Pinpoint the cell where the given text exists, returning its (x, y) midpoint coordinate. 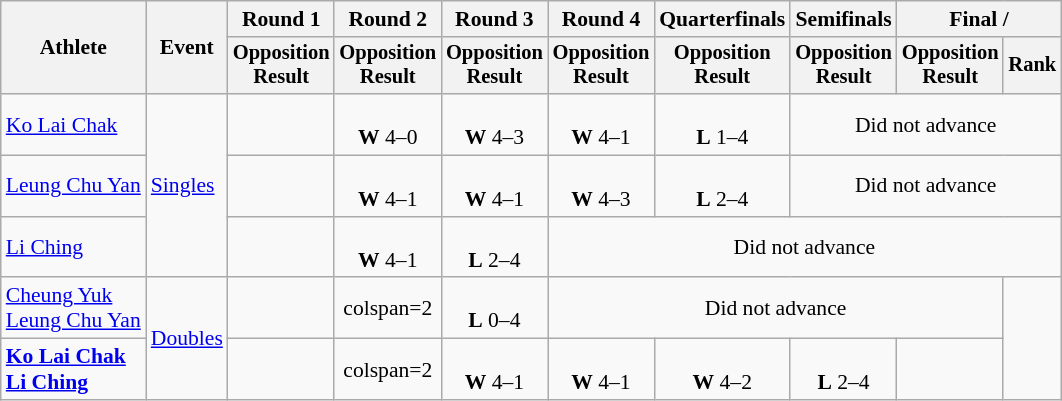
Li Ching (74, 248)
Final / (979, 19)
Round 4 (602, 19)
Event (187, 48)
Rank (1032, 66)
Round 1 (282, 19)
Cheung YukLeung Chu Yan (74, 308)
Singles (187, 186)
Semifinals (844, 19)
Leung Chu Yan (74, 186)
Round 2 (388, 19)
L 0–4 (494, 308)
Athlete (74, 48)
Round 3 (494, 19)
Doubles (187, 339)
L 1–4 (722, 124)
W 4–0 (388, 124)
Ko Lai ChakLi Ching (74, 370)
W 4–2 (722, 370)
Ko Lai Chak (74, 124)
Quarterfinals (722, 19)
